Locate the cell with the specified text and output its (X, Y) center coordinate. 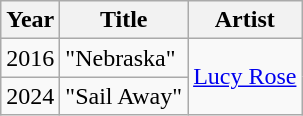
Artist (245, 20)
"Nebraska" (124, 58)
Lucy Rose (245, 77)
Year (30, 20)
Title (124, 20)
2016 (30, 58)
"Sail Away" (124, 96)
2024 (30, 96)
